Extract the (X, Y) coordinate from the center of the cell holding the provided text.  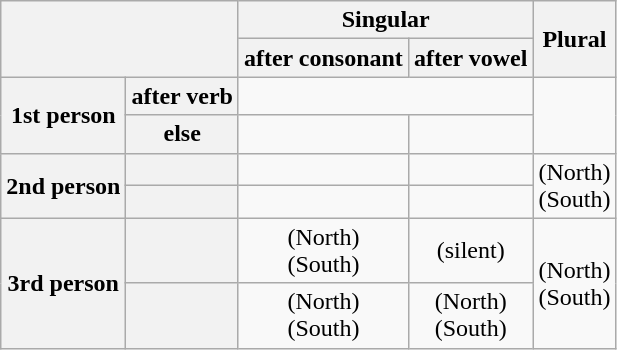
3rd person (64, 283)
Plural (574, 39)
2nd person (64, 186)
1st person (64, 115)
after verb (182, 96)
after consonant (323, 58)
(silent) (470, 250)
else (182, 134)
after vowel (470, 58)
Singular (386, 20)
